Locate the cell with the specified text and output its [X, Y] center coordinate. 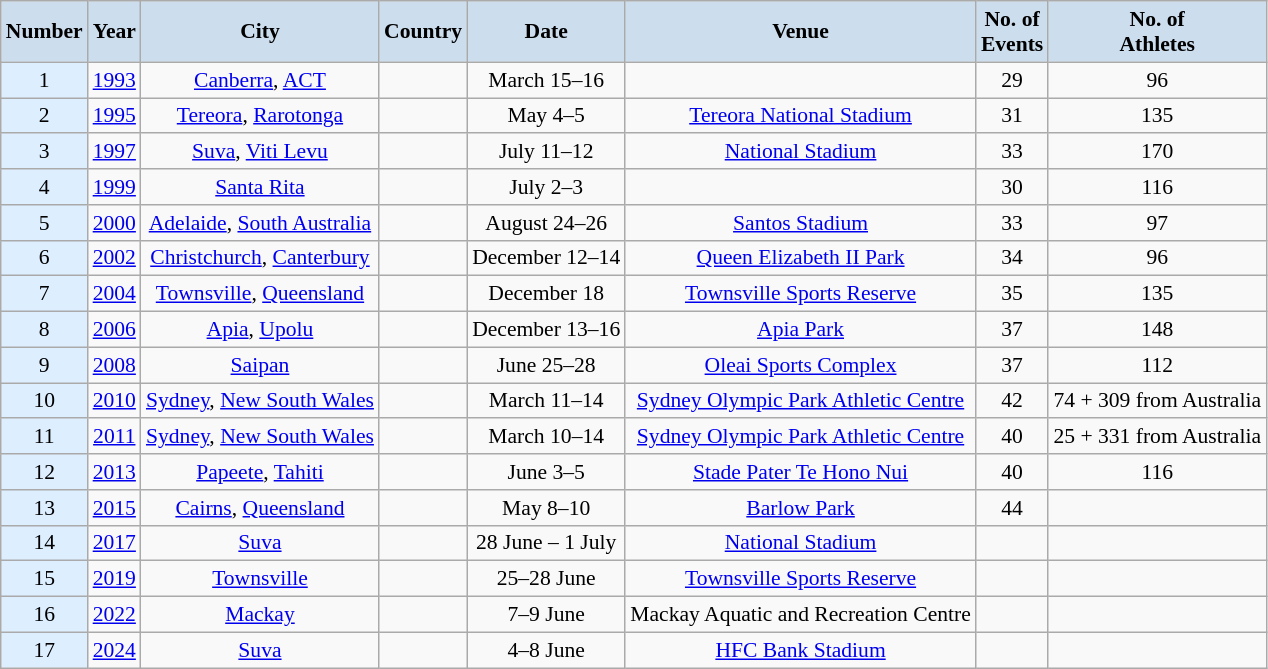
December 13–16 [546, 330]
30 [1012, 187]
7–9 June [546, 615]
Tereora, Rarotonga [260, 116]
4 [44, 187]
May 8–10 [546, 508]
Santos Stadium [800, 223]
Mackay [260, 615]
25 + 331 from Australia [1157, 437]
Townsville [260, 579]
2011 [114, 437]
Stade Pater Te Hono Nui [800, 472]
Mackay Aquatic and Recreation Centre [800, 615]
35 [1012, 294]
Papeete, Tahiti [260, 472]
44 [1012, 508]
112 [1157, 365]
148 [1157, 330]
Country [423, 32]
March 11–14 [546, 401]
Adelaide, South Australia [260, 223]
Apia, Upolu [260, 330]
2004 [114, 294]
2 [44, 116]
Canberra, ACT [260, 80]
2013 [114, 472]
2010 [114, 401]
No. of Events [1012, 32]
1997 [114, 152]
4–8 June [546, 650]
8 [44, 330]
1999 [114, 187]
City [260, 32]
Year [114, 32]
74 + 309 from Australia [1157, 401]
17 [44, 650]
2000 [114, 223]
July 11–12 [546, 152]
11 [44, 437]
34 [1012, 258]
No. ofAthletes [1157, 32]
Townsville, Queensland [260, 294]
2015 [114, 508]
HFC Bank Stadium [800, 650]
Christchurch, Canterbury [260, 258]
3 [44, 152]
Apia Park [800, 330]
Number [44, 32]
31 [1012, 116]
Tereora National Stadium [800, 116]
42 [1012, 401]
Venue [800, 32]
6 [44, 258]
2022 [114, 615]
June 25–28 [546, 365]
Cairns, Queensland [260, 508]
170 [1157, 152]
December 18 [546, 294]
August 24–26 [546, 223]
1 [44, 80]
15 [44, 579]
1993 [114, 80]
July 2–3 [546, 187]
May 4–5 [546, 116]
28 June – 1 July [546, 543]
1995 [114, 116]
97 [1157, 223]
Saipan [260, 365]
March 15–16 [546, 80]
12 [44, 472]
16 [44, 615]
2006 [114, 330]
2024 [114, 650]
2002 [114, 258]
2017 [114, 543]
10 [44, 401]
Santa Rita [260, 187]
13 [44, 508]
Barlow Park [800, 508]
June 3–5 [546, 472]
29 [1012, 80]
Queen Elizabeth II Park [800, 258]
March 10–14 [546, 437]
Date [546, 32]
9 [44, 365]
2019 [114, 579]
December 12–14 [546, 258]
Oleai Sports Complex [800, 365]
5 [44, 223]
7 [44, 294]
Suva, Viti Levu [260, 152]
2008 [114, 365]
25–28 June [546, 579]
14 [44, 543]
